Return the [x, y] coordinate for the center point of the cell that contains the specified text.  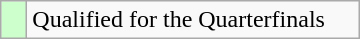
Qualified for the Quarterfinals [193, 20]
